Return (x, y) of the center of cell containing provided text 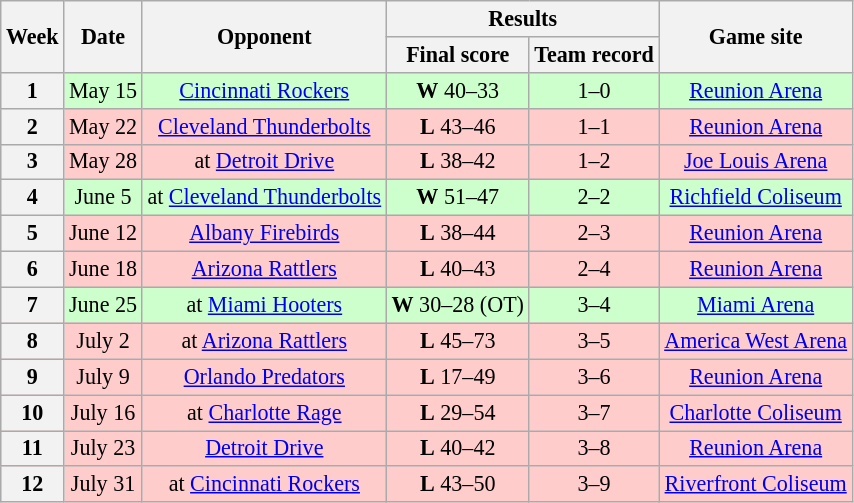
3–9 (594, 484)
June 12 (103, 233)
7 (32, 305)
8 (32, 341)
Charlotte Coliseum (756, 412)
11 (32, 448)
at Arizona Rattlers (264, 341)
Week (32, 36)
July 9 (103, 377)
2 (32, 126)
1 (32, 90)
Cleveland Thunderbolts (264, 126)
July 2 (103, 341)
L 38–42 (458, 162)
3–8 (594, 448)
L 17–49 (458, 377)
10 (32, 412)
1–2 (594, 162)
3–7 (594, 412)
L 40–42 (458, 448)
W 30–28 (OT) (458, 305)
3–5 (594, 341)
May 28 (103, 162)
2–4 (594, 269)
Date (103, 36)
Final score (458, 54)
Detroit Drive (264, 448)
1–1 (594, 126)
L 40–43 (458, 269)
Game site (756, 36)
L 29–54 (458, 412)
L 43–50 (458, 484)
June 25 (103, 305)
6 (32, 269)
12 (32, 484)
at Cincinnati Rockers (264, 484)
9 (32, 377)
3–4 (594, 305)
L 45–73 (458, 341)
2–2 (594, 198)
Albany Firebirds (264, 233)
Opponent (264, 36)
Miami Arena (756, 305)
W 51–47 (458, 198)
June 18 (103, 269)
America West Arena (756, 341)
at Miami Hooters (264, 305)
Riverfront Coliseum (756, 484)
4 (32, 198)
5 (32, 233)
July 31 (103, 484)
Richfield Coliseum (756, 198)
1–0 (594, 90)
at Cleveland Thunderbolts (264, 198)
June 5 (103, 198)
at Detroit Drive (264, 162)
July 23 (103, 448)
2–3 (594, 233)
3–6 (594, 377)
3 (32, 162)
Orlando Predators (264, 377)
at Charlotte Rage (264, 412)
Cincinnati Rockers (264, 90)
L 38–44 (458, 233)
May 22 (103, 126)
Team record (594, 54)
Joe Louis Arena (756, 162)
L 43–46 (458, 126)
Arizona Rattlers (264, 269)
July 16 (103, 412)
W 40–33 (458, 90)
May 15 (103, 90)
Results (522, 18)
